Find where the given text appears and provide that cell's center as [X, Y] coordinate. 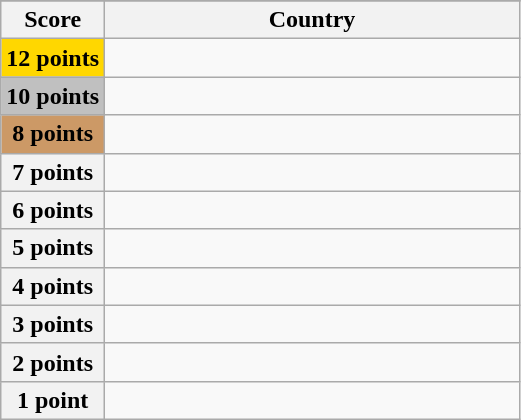
5 points [53, 248]
12 points [53, 58]
Country [312, 20]
2 points [53, 362]
8 points [53, 134]
6 points [53, 210]
7 points [53, 172]
Score [53, 20]
4 points [53, 286]
3 points [53, 324]
1 point [53, 400]
10 points [53, 96]
